Find where the given text appears and provide that cell's center as [x, y] coordinate. 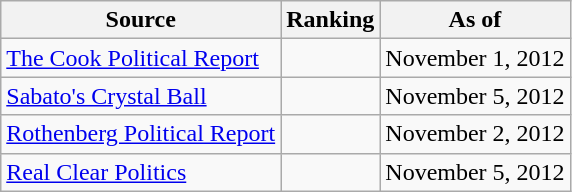
Real Clear Politics [141, 172]
As of [475, 20]
Ranking [330, 20]
Source [141, 20]
Rothenberg Political Report [141, 134]
Sabato's Crystal Ball [141, 96]
November 2, 2012 [475, 134]
November 1, 2012 [475, 58]
The Cook Political Report [141, 58]
